From the cell containing the given text, extract its center point as [X, Y] coordinate. 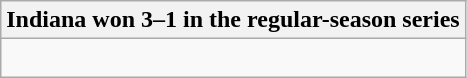
Indiana won 3–1 in the regular-season series [233, 20]
